Return the [X, Y] coordinate for the center point of the cell that contains the specified text.  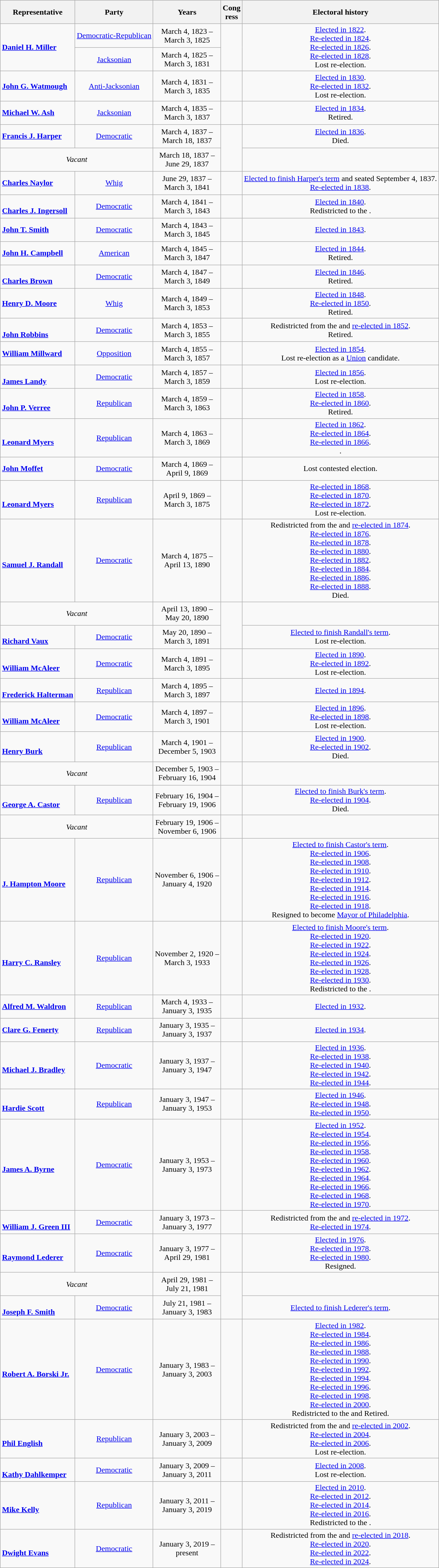
April 29, 1981 –July 21, 1981 [187, 1284]
George A. Castor [38, 800]
Elected to finish Burk's term.Re-elected in 1904.Died. [340, 800]
J. Hampton Moore [38, 880]
Elected to finish Harper's term and seated September 4, 1837.Re-elected in 1838. [340, 183]
Elected in 1934. [340, 1030]
March 4, 1831 –March 3, 1835 [187, 86]
January 3, 2003 –January 3, 2009 [187, 1439]
Dwight Evans [38, 1548]
April 13, 1890 –May 20, 1890 [187, 613]
Harry C. Ransley [38, 958]
Michael J. Bradley [38, 1065]
March 4, 1933 –January 3, 1935 [187, 1007]
Elected to finish Randall's term.Lost re-election. [340, 637]
Lost contested election. [340, 469]
Samuel J. Randall [38, 560]
January 3, 2009 –January 3, 2011 [187, 1470]
March 4, 1897 –March 3, 1901 [187, 717]
March 4, 1825 –March 3, 1831 [187, 59]
March 4, 1837 –March 18, 1837 [187, 136]
Elected in 2010.Re-elected in 2012.Re-elected in 2014.Re-elected in 2016.Redistricted to the . [340, 1505]
March 4, 1869 –April 9, 1869 [187, 469]
Elected in 1834.Retired. [340, 113]
Elected to finish Lederer's term. [340, 1308]
John T. Smith [38, 230]
July 21, 1981 –January 3, 1983 [187, 1308]
Robert A. Borski Jr. [38, 1369]
Elected in 2008.Lost re-election. [340, 1470]
Redistricted from the and re-elected in 2018.Re-elected in 2020.Re-elected in 2022.Re-elected in 2024. [340, 1548]
Mike Kelly [38, 1505]
Elected in 1848.Re-elected in 1850.Retired. [340, 303]
March 4, 1895 –March 3, 1897 [187, 690]
January 3, 2019 –present [187, 1548]
Elected in 1894. [340, 690]
January 3, 1953 –January 3, 1973 [187, 1165]
Elected in 1890.Re-elected in 1892.Lost re-election. [340, 663]
March 4, 1849 –March 3, 1853 [187, 303]
June 29, 1837 –March 3, 1841 [187, 183]
March 4, 1855 –March 3, 1857 [187, 353]
May 20, 1890 –March 3, 1891 [187, 637]
Joseph F. Smith [38, 1308]
Elected in 1836.Died. [340, 136]
Elected in 1830.Re-elected in 1832.Lost re-election. [340, 86]
Elected in 1846.Retired. [340, 277]
Frederick Halterman [38, 690]
Charles J. Ingersoll [38, 206]
November 2, 1920 –March 3, 1933 [187, 958]
January 3, 1935 –January 3, 1937 [187, 1030]
John Robbins [38, 330]
March 4, 1847 –March 3, 1849 [187, 277]
Representative [38, 12]
Clare G. Fenerty [38, 1030]
Elected in 1822.Re-elected in 1824.Re-elected in 1826.Re-elected in 1828.Lost re-election. [340, 47]
March 18, 1837 –June 29, 1837 [187, 160]
William J. Green III [38, 1222]
March 4, 1823 –March 3, 1825 [187, 36]
Hardie Scott [38, 1104]
Charles Naylor [38, 183]
November 6, 1906 –January 4, 1920 [187, 880]
Elected in 1854.Lost re-election as a Union candidate. [340, 353]
Kathy Dahlkemper [38, 1470]
January 3, 1983 –January 3, 2003 [187, 1369]
March 4, 1857 –March 3, 1859 [187, 377]
James A. Byrne [38, 1165]
March 4, 1901 –December 5, 1903 [187, 747]
John G. Watmough [38, 86]
March 4, 1863 –March 3, 1869 [187, 438]
Elected in 1840.Redistricted to the . [340, 206]
March 4, 1891 –March 3, 1895 [187, 663]
Elected in 1932. [340, 1007]
James Landy [38, 377]
Elected in 1976.Re-elected in 1978.Re-elected in 1980.Resigned. [340, 1253]
Richard Vaux [38, 637]
American [114, 253]
John H. Campbell [38, 253]
Electoral history [340, 12]
Elected in 1856.Lost re-election. [340, 377]
Elected in 1936.Re-elected in 1938.Re-elected in 1940. Re-elected in 1942.Re-elected in 1944. [340, 1065]
John Moffet [38, 469]
Francis J. Harper [38, 136]
Redistricted from the and re-elected in 1852.Retired. [340, 330]
Redistricted from the and re-elected in 2002.Re-elected in 2004.Re-elected in 2006.Lost re-election. [340, 1439]
Phil English [38, 1439]
Opposition [114, 353]
Elected in 1843. [340, 230]
January 3, 1973 –January 3, 1977 [187, 1222]
December 5, 1903 –February 16, 1904 [187, 773]
Re-elected in 1868.Re-elected in 1870.Re-elected in 1872.Lost re-election. [340, 500]
January 3, 1947 –January 3, 1953 [187, 1104]
Henry Burk [38, 747]
April 9, 1869 –March 3, 1875 [187, 500]
Democratic-Republican [114, 36]
January 3, 2011 –January 3, 2019 [187, 1505]
John P. Verree [38, 403]
Elected in 1844.Retired. [340, 253]
Elected in 1896.Re-elected in 1898.Lost re-election. [340, 717]
Years [187, 12]
January 3, 1937 –January 3, 1947 [187, 1065]
March 4, 1843 –March 3, 1845 [187, 230]
March 4, 1875 –April 13, 1890 [187, 560]
March 4, 1841 –March 3, 1843 [187, 206]
Michael W. Ash [38, 113]
Elected in 1858.Re-elected in 1860.Retired. [340, 403]
March 4, 1845 –March 3, 1847 [187, 253]
Raymond Lederer [38, 1253]
March 4, 1859 –March 3, 1863 [187, 403]
Daniel H. Miller [38, 47]
Anti-Jacksonian [114, 86]
March 4, 1835 –March 3, 1837 [187, 113]
Elected in 1946.Re-elected in 1948.Re-elected in 1950. [340, 1104]
Henry D. Moore [38, 303]
William Millward [38, 353]
Elected in 1862.Re-elected in 1864.Re-elected in 1866.. [340, 438]
Redistricted from the and re-elected in 1972.Re-elected in 1974. [340, 1222]
February 19, 1906 –November 6, 1906 [187, 827]
Congress [232, 12]
February 16, 1904 –February 19, 1906 [187, 800]
January 3, 1977 –April 29, 1981 [187, 1253]
Alfred M. Waldron [38, 1007]
March 4, 1853 –March 3, 1855 [187, 330]
Party [114, 12]
Charles Brown [38, 277]
Elected in 1900.Re-elected in 1902.Died. [340, 747]
